Determine the (x, y) coordinate at the center of the cell enclosing the given text.  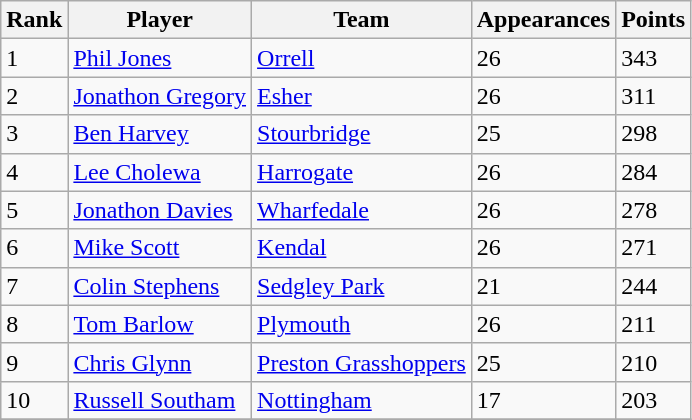
Appearances (543, 20)
Colin Stephens (160, 286)
343 (654, 58)
Points (654, 20)
2 (34, 96)
5 (34, 210)
Kendal (362, 248)
211 (654, 324)
203 (654, 400)
3 (34, 134)
17 (543, 400)
Jonathon Davies (160, 210)
9 (34, 362)
Stourbridge (362, 134)
Team (362, 20)
Preston Grasshoppers (362, 362)
Tom Barlow (160, 324)
210 (654, 362)
Player (160, 20)
21 (543, 286)
Harrogate (362, 172)
1 (34, 58)
Phil Jones (160, 58)
Rank (34, 20)
Esher (362, 96)
Chris Glynn (160, 362)
244 (654, 286)
Lee Cholewa (160, 172)
298 (654, 134)
Mike Scott (160, 248)
271 (654, 248)
Sedgley Park (362, 286)
6 (34, 248)
Wharfedale (362, 210)
7 (34, 286)
284 (654, 172)
Russell Southam (160, 400)
Plymouth (362, 324)
311 (654, 96)
Ben Harvey (160, 134)
4 (34, 172)
10 (34, 400)
8 (34, 324)
Nottingham (362, 400)
Orrell (362, 58)
Jonathon Gregory (160, 96)
278 (654, 210)
